Search for the cell housing the specified text and yield its (X, Y) center coordinate. 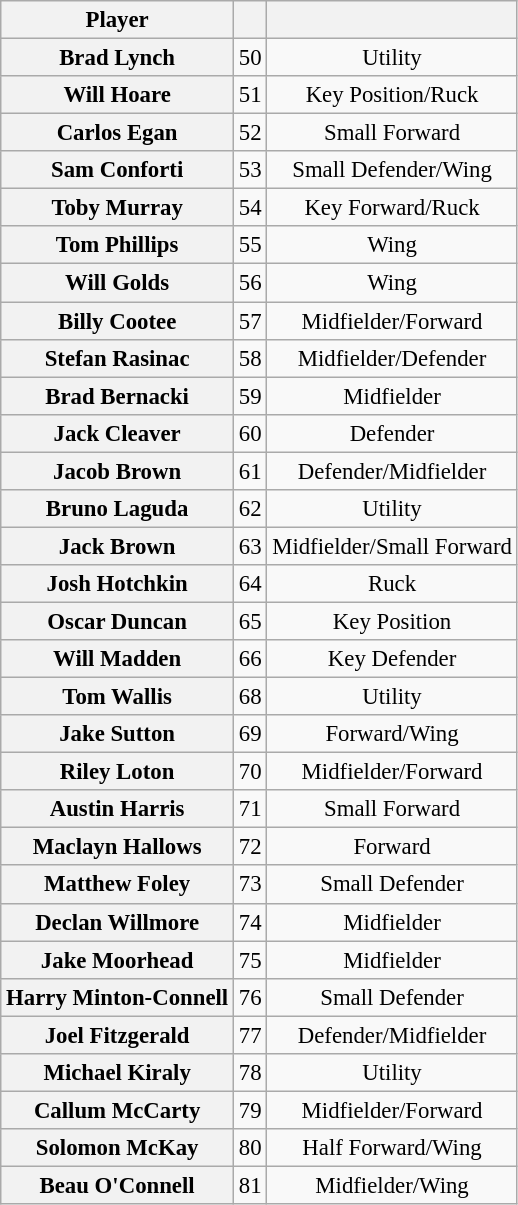
Jacob Brown (118, 471)
74 (250, 922)
Player (118, 20)
Will Madden (118, 659)
Callum McCarty (118, 1110)
Midfielder/Defender (392, 358)
Tom Wallis (118, 697)
Tom Phillips (118, 245)
65 (250, 621)
Bruno Laguda (118, 509)
71 (250, 809)
59 (250, 396)
Will Hoare (118, 95)
Jack Cleaver (118, 433)
Matthew Foley (118, 885)
Toby Murray (118, 208)
Half Forward/Wing (392, 1148)
57 (250, 321)
60 (250, 433)
75 (250, 960)
77 (250, 1035)
Key Position (392, 621)
Key Position/Ruck (392, 95)
Defender (392, 433)
69 (250, 734)
58 (250, 358)
66 (250, 659)
70 (250, 772)
63 (250, 546)
51 (250, 95)
68 (250, 697)
81 (250, 1185)
Stefan Rasinac (118, 358)
Key Forward/Ruck (392, 208)
Riley Loton (118, 772)
50 (250, 58)
Josh Hotchkin (118, 584)
78 (250, 1073)
55 (250, 245)
52 (250, 133)
Midfielder/Small Forward (392, 546)
Brad Lynch (118, 58)
54 (250, 208)
76 (250, 997)
64 (250, 584)
Midfielder/Wing (392, 1185)
Declan Willmore (118, 922)
Jack Brown (118, 546)
73 (250, 885)
Forward (392, 847)
Maclayn Hallows (118, 847)
Harry Minton-Connell (118, 997)
53 (250, 170)
Oscar Duncan (118, 621)
79 (250, 1110)
Key Defender (392, 659)
Forward/Wing (392, 734)
Jake Moorhead (118, 960)
56 (250, 283)
72 (250, 847)
Will Golds (118, 283)
Michael Kiraly (118, 1073)
Joel Fitzgerald (118, 1035)
62 (250, 509)
Austin Harris (118, 809)
61 (250, 471)
Solomon McKay (118, 1148)
Small Defender/Wing (392, 170)
Brad Bernacki (118, 396)
Jake Sutton (118, 734)
Carlos Egan (118, 133)
Beau O'Connell (118, 1185)
Sam Conforti (118, 170)
Ruck (392, 584)
80 (250, 1148)
Billy Cootee (118, 321)
